Extract the [X, Y] coordinate from the center of the cell holding the provided text.  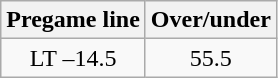
Over/under [210, 20]
55.5 [210, 58]
LT –14.5 [74, 58]
Pregame line [74, 20]
